Find where the given text appears and provide that cell's center as [x, y] coordinate. 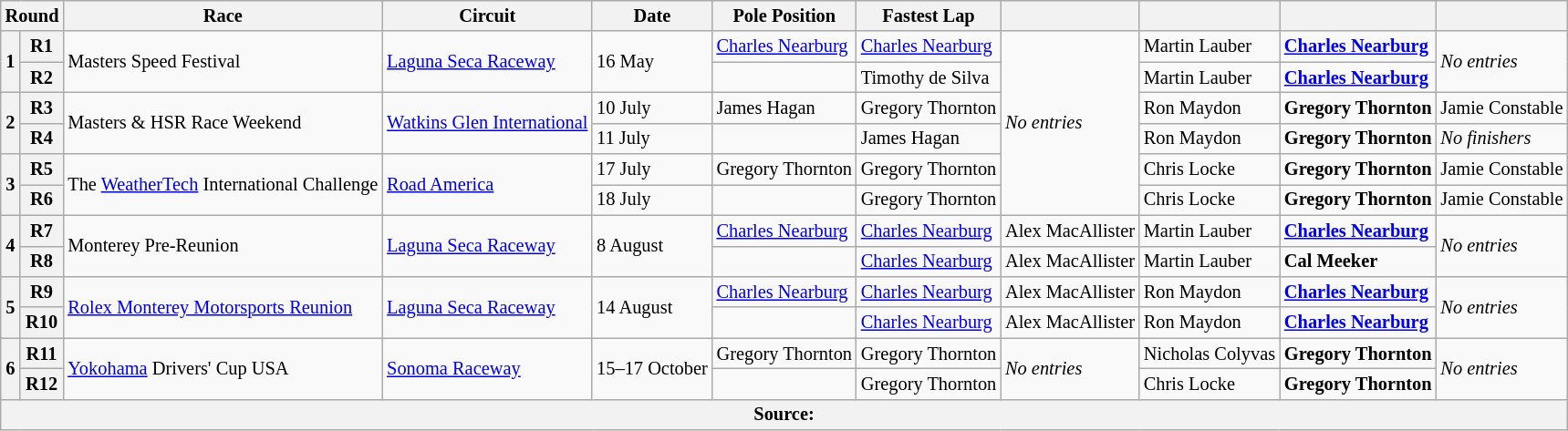
R5 [42, 169]
Source: [784, 415]
Road America [487, 184]
Cal Meeker [1357, 262]
R10 [42, 323]
8 August [651, 246]
Fastest Lap [929, 15]
R8 [42, 262]
Race [223, 15]
No finishers [1501, 139]
3 [11, 184]
Date [651, 15]
1 [11, 62]
4 [11, 246]
11 July [651, 139]
16 May [651, 62]
14 August [651, 306]
17 July [651, 169]
R12 [42, 384]
6 [11, 368]
2 [11, 122]
R2 [42, 77]
R4 [42, 139]
5 [11, 306]
Masters & HSR Race Weekend [223, 122]
10 July [651, 108]
15–17 October [651, 368]
Yokohama Drivers' Cup USA [223, 368]
Watkins Glen International [487, 122]
R3 [42, 108]
Pole Position [784, 15]
R11 [42, 354]
Circuit [487, 15]
Rolex Monterey Motorsports Reunion [223, 306]
R7 [42, 231]
Monterey Pre-Reunion [223, 246]
R6 [42, 200]
Masters Speed Festival [223, 62]
Nicholas Colyvas [1210, 354]
R1 [42, 46]
R9 [42, 292]
Timothy de Silva [929, 77]
The WeatherTech International Challenge [223, 184]
18 July [651, 200]
Sonoma Raceway [487, 368]
Round [33, 15]
